From the cell containing the given text, extract its center point as (X, Y) coordinate. 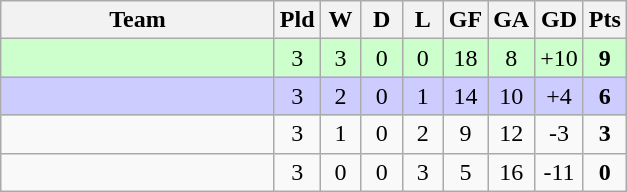
D (382, 20)
6 (604, 96)
Pld (297, 20)
16 (512, 172)
14 (465, 96)
12 (512, 134)
GD (560, 20)
-3 (560, 134)
Team (138, 20)
10 (512, 96)
GA (512, 20)
Pts (604, 20)
-11 (560, 172)
8 (512, 58)
+10 (560, 58)
5 (465, 172)
L (422, 20)
+4 (560, 96)
GF (465, 20)
18 (465, 58)
W (340, 20)
